From the cell containing the given text, extract its center point as (x, y) coordinate. 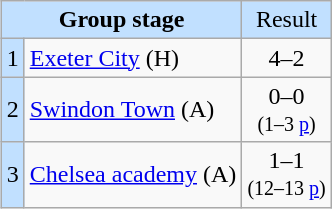
1 (12, 58)
Result (286, 20)
Exeter City (H) (133, 58)
Chelsea academy (A) (133, 174)
Group stage (122, 20)
0–0(1–3 p) (286, 110)
Swindon Town (A) (133, 110)
1–1(12–13 p) (286, 174)
3 (12, 174)
2 (12, 110)
4–2 (286, 58)
